Identify which cell holds the provided text, then report its [X, Y] central coordinate. 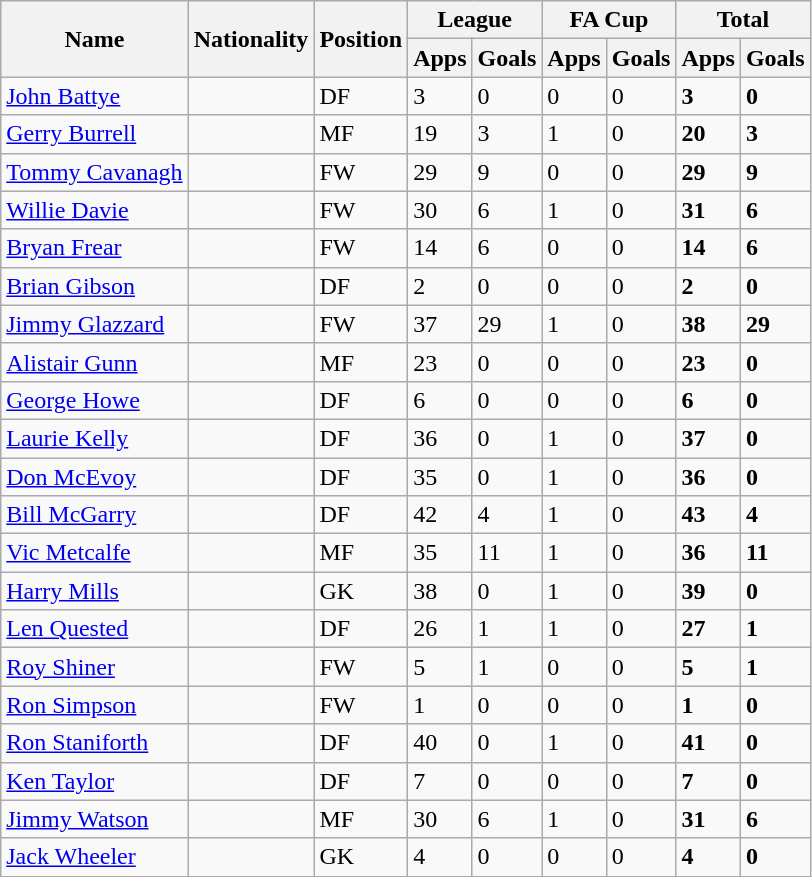
Ron Simpson [94, 705]
27 [708, 629]
Ken Taylor [94, 781]
Brian Gibson [94, 286]
41 [708, 743]
League [475, 20]
John Battye [94, 96]
Tommy Cavanagh [94, 172]
Bill McGarry [94, 515]
Don McEvoy [94, 477]
Ron Staniforth [94, 743]
Bryan Frear [94, 248]
FA Cup [609, 20]
Roy Shiner [94, 667]
Harry Mills [94, 591]
42 [440, 515]
Jack Wheeler [94, 857]
Alistair Gunn [94, 362]
40 [440, 743]
43 [708, 515]
Jimmy Glazzard [94, 324]
Jimmy Watson [94, 819]
39 [708, 591]
19 [440, 134]
Len Quested [94, 629]
Vic Metcalfe [94, 553]
Gerry Burrell [94, 134]
Position [361, 39]
Total [743, 20]
Name [94, 39]
26 [440, 629]
20 [708, 134]
Willie Davie [94, 210]
Nationality [251, 39]
George Howe [94, 400]
Laurie Kelly [94, 438]
